Identify which cell holds the provided text, then report its [x, y] central coordinate. 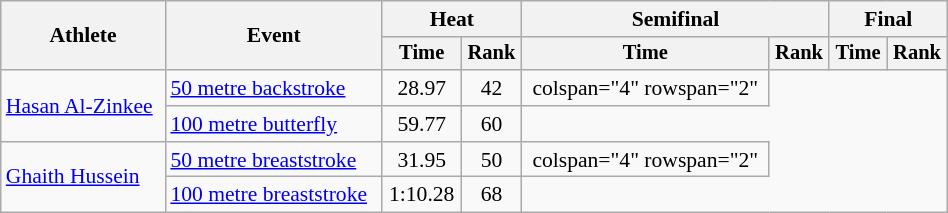
Athlete [84, 36]
60 [491, 124]
Event [274, 36]
50 metre backstroke [274, 88]
100 metre breaststroke [274, 195]
Heat [452, 19]
28.97 [422, 88]
31.95 [422, 160]
42 [491, 88]
50 [491, 160]
Ghaith Hussein [84, 178]
Hasan Al-Zinkee [84, 106]
100 metre butterfly [274, 124]
1:10.28 [422, 195]
Final [888, 19]
Semifinal [676, 19]
68 [491, 195]
50 metre breaststroke [274, 160]
59.77 [422, 124]
